Capture the cell that displays the provided text and extract its (x, y) central coordinate. 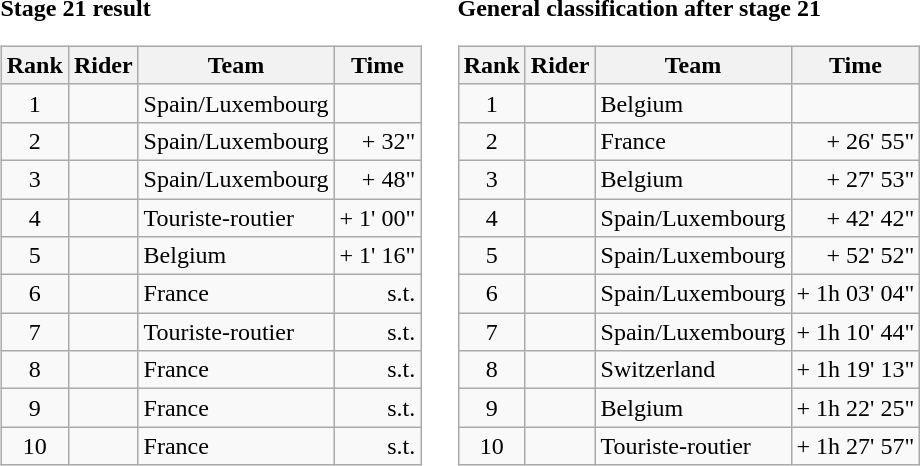
+ 1h 27' 57" (856, 446)
+ 1' 16" (378, 256)
+ 52' 52" (856, 256)
+ 1' 00" (378, 217)
+ 1h 10' 44" (856, 332)
Switzerland (693, 370)
+ 27' 53" (856, 179)
+ 1h 19' 13" (856, 370)
+ 48" (378, 179)
+ 26' 55" (856, 141)
+ 32" (378, 141)
+ 1h 22' 25" (856, 408)
+ 1h 03' 04" (856, 294)
+ 42' 42" (856, 217)
